Output the (X, Y) coordinate of the center of the cell containing the given text.  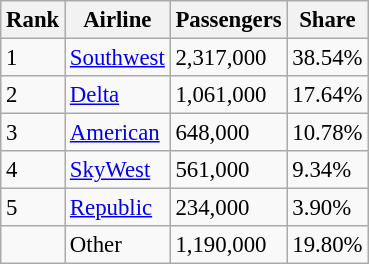
3.90% (328, 208)
1 (33, 58)
Share (328, 20)
2,317,000 (228, 58)
Republic (118, 208)
38.54% (328, 58)
American (118, 133)
2 (33, 95)
5 (33, 208)
17.64% (328, 95)
234,000 (228, 208)
9.34% (328, 170)
648,000 (228, 133)
Southwest (118, 58)
3 (33, 133)
Passengers (228, 20)
Delta (118, 95)
Other (118, 245)
1,061,000 (228, 95)
SkyWest (118, 170)
19.80% (328, 245)
4 (33, 170)
Rank (33, 20)
561,000 (228, 170)
Airline (118, 20)
10.78% (328, 133)
1,190,000 (228, 245)
